Search for the cell housing the specified text and yield its (x, y) center coordinate. 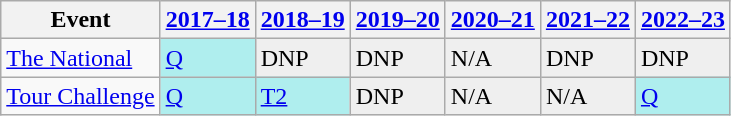
The National (80, 58)
2018–19 (302, 20)
Event (80, 20)
2017–18 (208, 20)
2021–22 (588, 20)
2020–21 (492, 20)
Tour Challenge (80, 96)
2019–20 (398, 20)
T2 (302, 96)
2022–23 (682, 20)
